Identify which cell holds the provided text, then report its [X, Y] central coordinate. 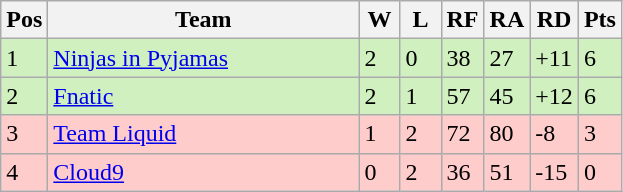
57 [462, 96]
-8 [554, 134]
Pos [24, 20]
Pts [600, 20]
RD [554, 20]
+12 [554, 96]
51 [507, 172]
Team Liquid [204, 134]
Team [204, 20]
72 [462, 134]
+11 [554, 58]
RA [507, 20]
RF [462, 20]
-15 [554, 172]
38 [462, 58]
45 [507, 96]
27 [507, 58]
Fnatic [204, 96]
36 [462, 172]
4 [24, 172]
W [380, 20]
L [420, 20]
Cloud9 [204, 172]
80 [507, 134]
Ninjas in Pyjamas [204, 58]
